Return the [x, y] coordinate for the center point of the cell that contains the specified text.  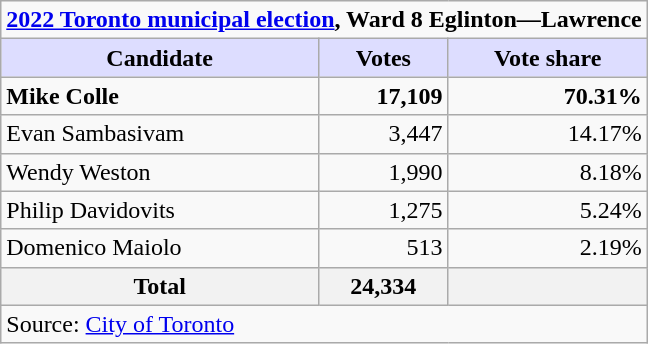
2022 Toronto municipal election, Ward 8 Eglinton—Lawrence [324, 20]
Candidate [160, 58]
Mike Colle [160, 96]
Wendy Weston [160, 172]
1,275 [384, 210]
2.19% [548, 248]
5.24% [548, 210]
70.31% [548, 96]
14.17% [548, 134]
Philip Davidovits [160, 210]
17,109 [384, 96]
8.18% [548, 172]
Total [160, 286]
1,990 [384, 172]
Domenico Maiolo [160, 248]
Evan Sambasivam [160, 134]
Source: City of Toronto [324, 324]
Votes [384, 58]
3,447 [384, 134]
Vote share [548, 58]
513 [384, 248]
24,334 [384, 286]
